Pinpoint the cell where the given text exists, returning its [x, y] midpoint coordinate. 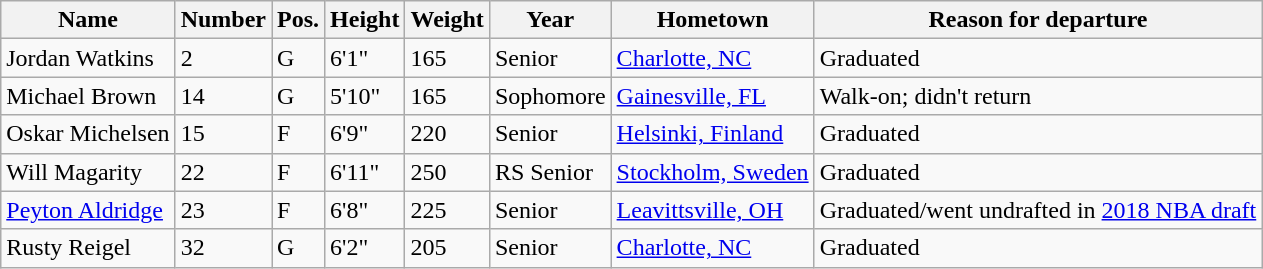
Leavittsville, OH [712, 210]
Will Magarity [88, 172]
Year [550, 20]
250 [447, 172]
Michael Brown [88, 96]
Hometown [712, 20]
6'11" [365, 172]
14 [223, 96]
6'9" [365, 134]
225 [447, 210]
Reason for departure [1038, 20]
Walk-on; didn't return [1038, 96]
Pos. [298, 20]
220 [447, 134]
Jordan Watkins [88, 58]
Oskar Michelsen [88, 134]
23 [223, 210]
6'1" [365, 58]
Gainesville, FL [712, 96]
32 [223, 248]
Rusty Reigel [88, 248]
Peyton Aldridge [88, 210]
Graduated/went undrafted in 2018 NBA draft [1038, 210]
22 [223, 172]
5'10" [365, 96]
Number [223, 20]
15 [223, 134]
Helsinki, Finland [712, 134]
Stockholm, Sweden [712, 172]
6'8" [365, 210]
Height [365, 20]
6'2" [365, 248]
Weight [447, 20]
Sophomore [550, 96]
2 [223, 58]
Name [88, 20]
205 [447, 248]
RS Senior [550, 172]
